Return the (X, Y) coordinate for the center point of the cell that contains the specified text.  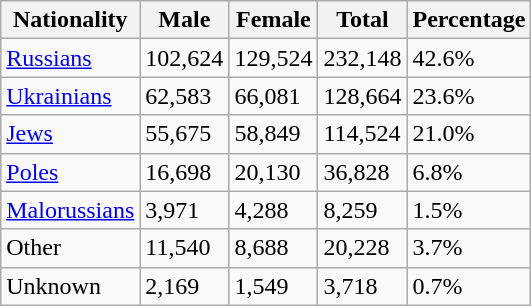
20,130 (274, 172)
129,524 (274, 58)
0.7% (469, 286)
62,583 (184, 96)
3,971 (184, 210)
16,698 (184, 172)
20,228 (362, 248)
55,675 (184, 134)
Malorussians (70, 210)
Male (184, 20)
4,288 (274, 210)
128,664 (362, 96)
Unknown (70, 286)
Total (362, 20)
66,081 (274, 96)
2,169 (184, 286)
58,849 (274, 134)
232,148 (362, 58)
Jews (70, 134)
1.5% (469, 210)
8,688 (274, 248)
1,549 (274, 286)
23.6% (469, 96)
102,624 (184, 58)
3.7% (469, 248)
3,718 (362, 286)
114,524 (362, 134)
Nationality (70, 20)
36,828 (362, 172)
Ukrainians (70, 96)
21.0% (469, 134)
Poles (70, 172)
Russians (70, 58)
8,259 (362, 210)
42.6% (469, 58)
6.8% (469, 172)
Other (70, 248)
Percentage (469, 20)
11,540 (184, 248)
Female (274, 20)
